Scan for the cell matching the given text and deliver its [X, Y] coordinate at center. 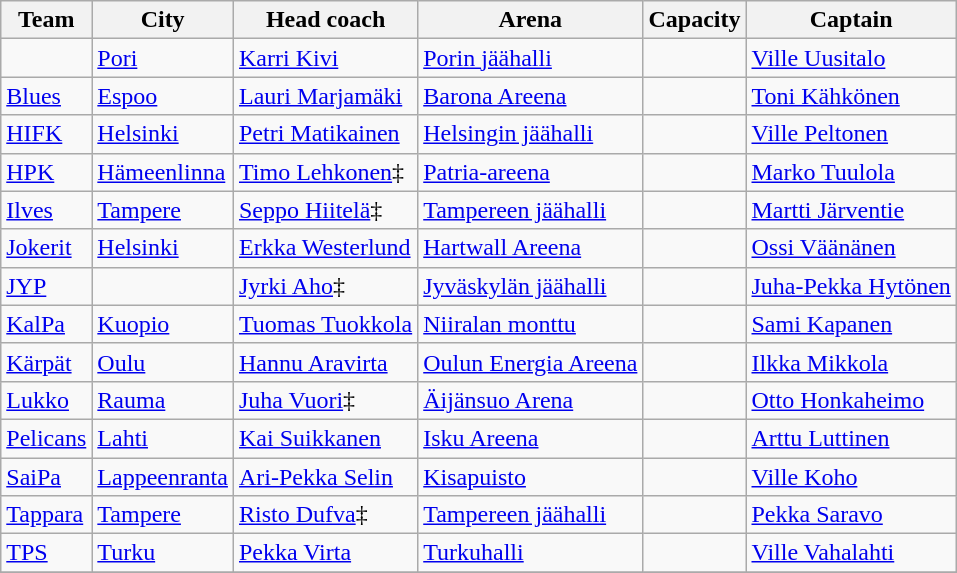
Kisapuisto [530, 477]
Arena [530, 20]
Barona Areena [530, 96]
Karri Kivi [325, 58]
KalPa [46, 324]
Hartwall Areena [530, 248]
Petri Matikainen [325, 134]
Ville Koho [851, 477]
Seppo Hiitelä‡ [325, 210]
Oulun Energia Areena [530, 362]
Lahti [163, 438]
Otto Honkaheimo [851, 400]
Oulu [163, 362]
Martti Järventie [851, 210]
Porin jäähalli [530, 58]
Kärpät [46, 362]
Lukko [46, 400]
Tappara [46, 515]
Blues [46, 96]
City [163, 20]
Ville Vahalahti [851, 553]
Arttu Luttinen [851, 438]
Helsingin jäähalli [530, 134]
Pelicans [46, 438]
Jyväskylän jäähalli [530, 286]
Marko Tuulola [851, 172]
HIFK [46, 134]
Hannu Aravirta [325, 362]
Ossi Väänänen [851, 248]
Jyrki Aho‡ [325, 286]
Kai Suikkanen [325, 438]
JYP [46, 286]
Ville Peltonen [851, 134]
Lauri Marjamäki [325, 96]
TPS [46, 553]
Ari-Pekka Selin [325, 477]
Risto Dufva‡ [325, 515]
Pori [163, 58]
Tuomas Tuokkola [325, 324]
HPK [46, 172]
Pekka Saravo [851, 515]
Rauma [163, 400]
Capacity [694, 20]
Team [46, 20]
Ville Uusitalo [851, 58]
Jokerit [46, 248]
Kuopio [163, 324]
Pekka Virta [325, 553]
Captain [851, 20]
Erkka Westerlund [325, 248]
Turku [163, 553]
Niiralan monttu [530, 324]
Juha-Pekka Hytönen [851, 286]
Espoo [163, 96]
Äijänsuo Arena [530, 400]
Ilkka Mikkola [851, 362]
Lappeenranta [163, 477]
Toni Kähkönen [851, 96]
Isku Areena [530, 438]
Ilves [46, 210]
SaiPa [46, 477]
Timo Lehkonen‡ [325, 172]
Hämeenlinna [163, 172]
Patria-areena [530, 172]
Head coach [325, 20]
Turkuhalli [530, 553]
Sami Kapanen [851, 324]
Juha Vuori‡ [325, 400]
